Return [x, y] of the center of cell containing provided text 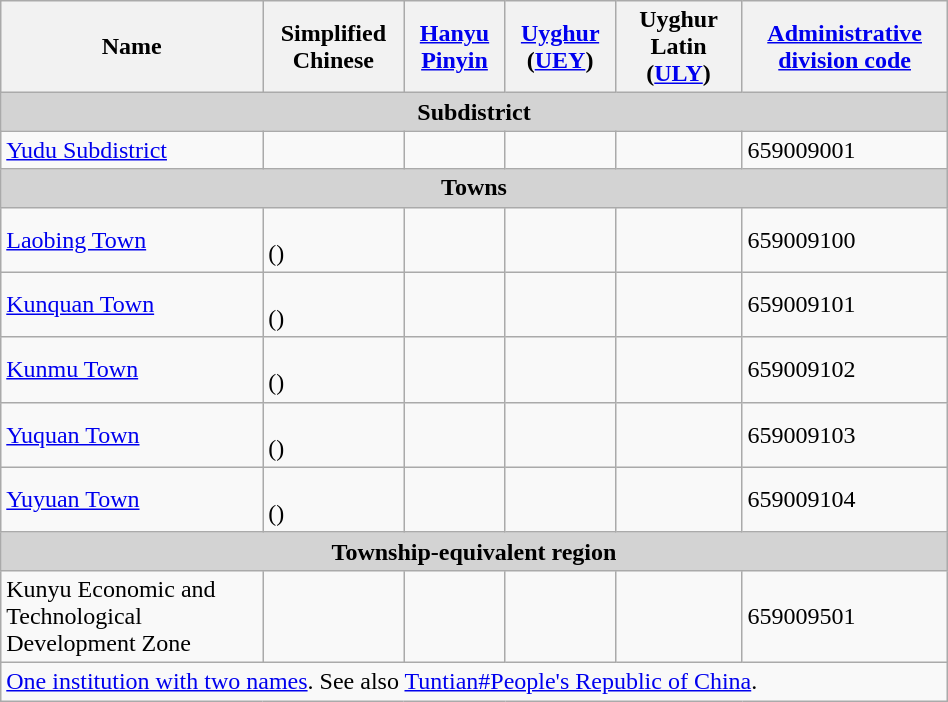
659009101 [844, 304]
Township-equivalent region [474, 551]
659009501 [844, 616]
Towns [474, 188]
Uyghur (UEY) [560, 47]
Kunquan Town [132, 304]
659009103 [844, 434]
Administrative division code [844, 47]
Simplified Chinese [334, 47]
659009001 [844, 150]
One institution with two names. See also Tuntian#People's Republic of China. [474, 681]
659009104 [844, 500]
Name [132, 47]
Kunyu Economic and Technological Development Zone [132, 616]
Uyghur Latin (ULY) [678, 47]
Yuyuan Town [132, 500]
659009100 [844, 240]
Hanyu Pinyin [454, 47]
Yuquan Town [132, 434]
Yudu Subdistrict [132, 150]
Laobing Town [132, 240]
Subdistrict [474, 112]
659009102 [844, 370]
Kunmu Town [132, 370]
